Return the (x, y) coordinate for the center point of the cell that contains the specified text.  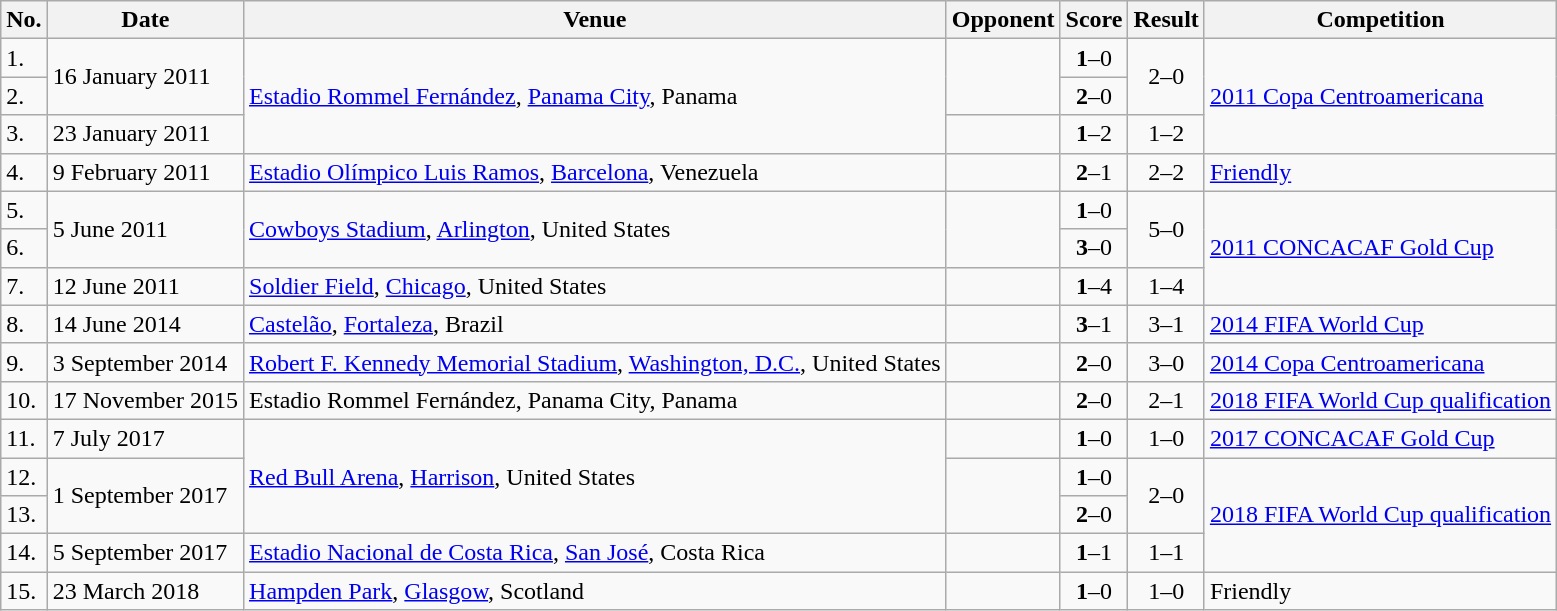
7. (24, 286)
6. (24, 248)
4. (24, 172)
Estadio Nacional de Costa Rica, San José, Costa Rica (596, 553)
2011 CONCACAF Gold Cup (1380, 248)
12 June 2011 (145, 286)
2017 CONCACAF Gold Cup (1380, 438)
11. (24, 438)
Hampden Park, Glasgow, Scotland (596, 591)
Venue (596, 20)
9 February 2011 (145, 172)
Soldier Field, Chicago, United States (596, 286)
15. (24, 591)
14 June 2014 (145, 324)
10. (24, 400)
12. (24, 477)
5. (24, 210)
14. (24, 553)
Opponent (1003, 20)
Castelão, Fortaleza, Brazil (596, 324)
Estadio Olímpico Luis Ramos, Barcelona, Venezuela (596, 172)
16 January 2011 (145, 77)
No. (24, 20)
23 January 2011 (145, 134)
7 July 2017 (145, 438)
3. (24, 134)
2. (24, 96)
2011 Copa Centroamericana (1380, 96)
Result (1166, 20)
13. (24, 515)
Score (1094, 20)
Cowboys Stadium, Arlington, United States (596, 229)
Competition (1380, 20)
3 September 2014 (145, 362)
Robert F. Kennedy Memorial Stadium, Washington, D.C., United States (596, 362)
8. (24, 324)
5 June 2011 (145, 229)
23 March 2018 (145, 591)
Date (145, 20)
17 November 2015 (145, 400)
9. (24, 362)
5–0 (1166, 229)
2–2 (1166, 172)
2014 FIFA World Cup (1380, 324)
1. (24, 58)
2014 Copa Centroamericana (1380, 362)
1 September 2017 (145, 496)
Red Bull Arena, Harrison, United States (596, 476)
5 September 2017 (145, 553)
